Determine the (x, y) coordinate at the center of the cell enclosing the given text.  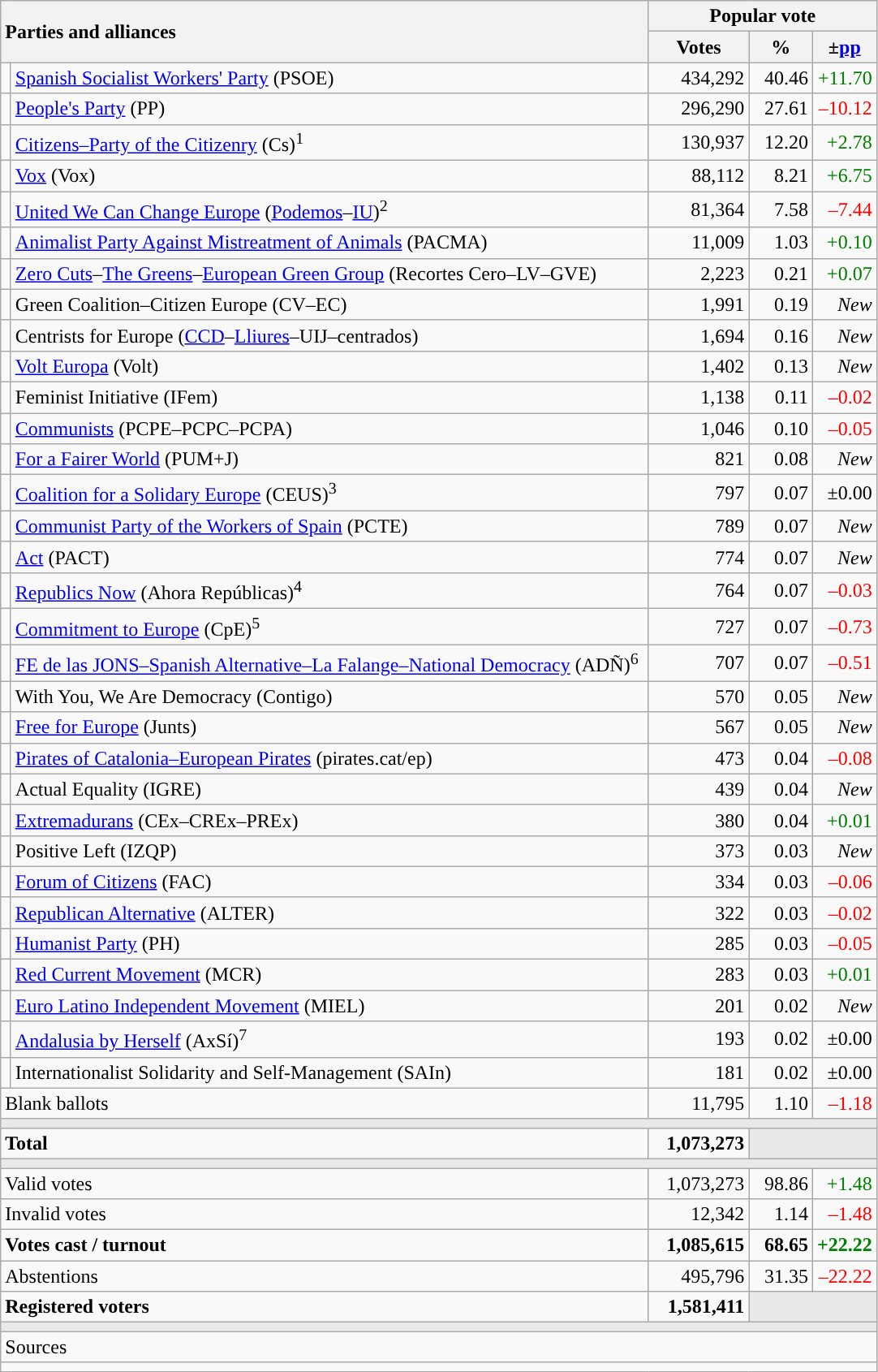
Feminist Initiative (IFem) (329, 397)
567 (699, 727)
FE de las JONS–Spanish Alternative–La Falange–National Democracy (ADÑ)6 (329, 662)
Actual Equality (IGRE) (329, 789)
Registered voters (325, 1307)
Communists (PCPE–PCPC–PCPA) (329, 429)
+0.10 (844, 243)
+11.70 (844, 78)
1,046 (699, 429)
1,581,411 (699, 1307)
40.46 (781, 78)
Sources (438, 1347)
–22.22 (844, 1276)
Republican Alternative (ALTER) (329, 913)
–10.12 (844, 109)
United We Can Change Europe (Podemos–IU)2 (329, 209)
1.03 (781, 243)
0.13 (781, 366)
1,402 (699, 366)
–0.73 (844, 627)
+2.78 (844, 143)
Green Coalition–Citizen Europe (CV–EC) (329, 304)
1.14 (781, 1215)
439 (699, 789)
Extremadurans (CEx–CREx–PREx) (329, 820)
Red Current Movement (MCR) (329, 975)
27.61 (781, 109)
–7.44 (844, 209)
201 (699, 1006)
296,290 (699, 109)
–0.06 (844, 882)
–0.51 (844, 662)
Abstentions (325, 1276)
+0.07 (844, 274)
0.21 (781, 274)
1,694 (699, 335)
±pp (844, 47)
Forum of Citizens (FAC) (329, 882)
373 (699, 851)
31.35 (781, 1276)
Vox (Vox) (329, 176)
Communist Party of the Workers of Spain (PCTE) (329, 526)
Citizens–Party of the Citizenry (Cs)1 (329, 143)
–0.03 (844, 591)
Votes cast / turnout (325, 1245)
473 (699, 758)
0.10 (781, 429)
707 (699, 662)
+1.48 (844, 1184)
495,796 (699, 1276)
2,223 (699, 274)
181 (699, 1072)
Coalition for a Solidary Europe (CEUS)3 (329, 494)
380 (699, 820)
8.21 (781, 176)
Volt Europa (Volt) (329, 366)
Pirates of Catalonia–European Pirates (pirates.cat/ep) (329, 758)
People's Party (PP) (329, 109)
285 (699, 944)
Centrists for Europe (CCD–Lliures–UIJ–centrados) (329, 335)
11,795 (699, 1103)
Spanish Socialist Workers' Party (PSOE) (329, 78)
+22.22 (844, 1245)
+6.75 (844, 176)
283 (699, 975)
7.58 (781, 209)
With You, We Are Democracy (Contigo) (329, 697)
334 (699, 882)
Zero Cuts–The Greens–European Green Group (Recortes Cero–LV–GVE) (329, 274)
Valid votes (325, 1184)
Andalusia by Herself (AxSí)7 (329, 1039)
0.19 (781, 304)
68.65 (781, 1245)
12,342 (699, 1215)
88,112 (699, 176)
130,937 (699, 143)
Commitment to Europe (CpE)5 (329, 627)
Votes (699, 47)
Blank ballots (325, 1103)
797 (699, 494)
434,292 (699, 78)
Popular vote (763, 16)
12.20 (781, 143)
Animalist Party Against Mistreatment of Animals (PACMA) (329, 243)
Internationalist Solidarity and Self-Management (SAIn) (329, 1072)
0.08 (781, 459)
–1.48 (844, 1215)
Euro Latino Independent Movement (MIEL) (329, 1006)
1,138 (699, 397)
789 (699, 526)
Invalid votes (325, 1215)
570 (699, 697)
Humanist Party (PH) (329, 944)
11,009 (699, 243)
For a Fairer World (PUM+J) (329, 459)
1.10 (781, 1103)
Republics Now (Ahora Repúblicas)4 (329, 591)
% (781, 47)
0.16 (781, 335)
0.11 (781, 397)
Positive Left (IZQP) (329, 851)
193 (699, 1039)
–1.18 (844, 1103)
727 (699, 627)
821 (699, 459)
81,364 (699, 209)
1,085,615 (699, 1245)
1,991 (699, 304)
Parties and alliances (325, 32)
98.86 (781, 1184)
Act (PACT) (329, 557)
774 (699, 557)
322 (699, 913)
–0.08 (844, 758)
Free for Europe (Junts) (329, 727)
764 (699, 591)
Total (325, 1143)
